Detect which cell encompasses the target text, then output its (x, y) center coordinate. 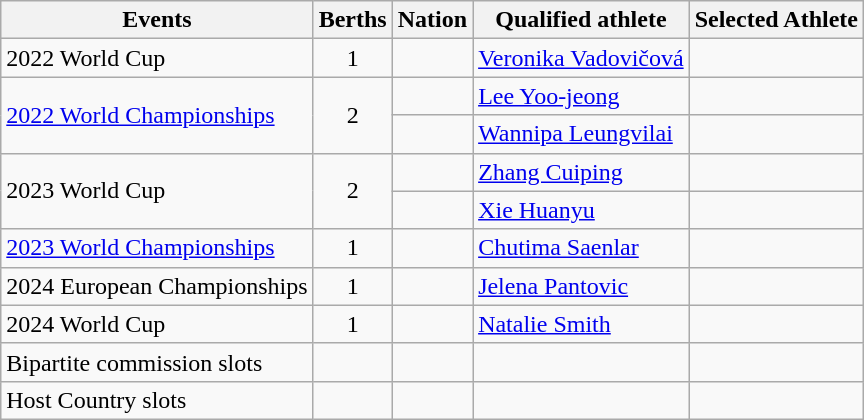
Selected Athlete (776, 20)
2024 World Cup (157, 324)
2023 World Championships (157, 248)
Events (157, 20)
Lee Yoo-jeong (582, 96)
Nation (432, 20)
2023 World Cup (157, 191)
2024 European Championships (157, 286)
Host Country slots (157, 400)
Berths (352, 20)
Jelena Pantovic (582, 286)
2022 World Championships (157, 115)
Chutima Saenlar (582, 248)
Wannipa Leungvilai (582, 134)
Natalie Smith (582, 324)
2022 World Cup (157, 58)
Xie Huanyu (582, 210)
Qualified athlete (582, 20)
Veronika Vadovičová (582, 58)
Zhang Cuiping (582, 172)
Bipartite commission slots (157, 362)
